For the text-containing cell, return its midpoint in [x, y] coordinate format. 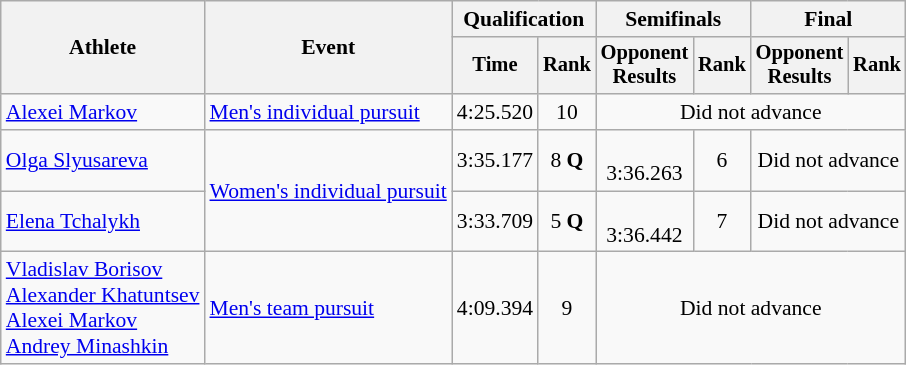
5 Q [567, 222]
7 [722, 222]
4:25.520 [495, 112]
8 Q [567, 160]
Final [828, 19]
Men's team pursuit [328, 308]
10 [567, 112]
4:09.394 [495, 308]
Semifinals [674, 19]
Vladislav BorisovAlexander KhatuntsevAlexei MarkovAndrey Minashkin [103, 308]
Elena Tchalykh [103, 222]
Athlete [103, 48]
Event [328, 48]
9 [567, 308]
Time [495, 66]
6 [722, 160]
Men's individual pursuit [328, 112]
Olga Slyusareva [103, 160]
3:36.442 [644, 222]
3:35.177 [495, 160]
Alexei Markov [103, 112]
Women's individual pursuit [328, 191]
3:33.709 [495, 222]
3:36.263 [644, 160]
Qualification [524, 19]
